From the cell containing the given text, extract its center point as [x, y] coordinate. 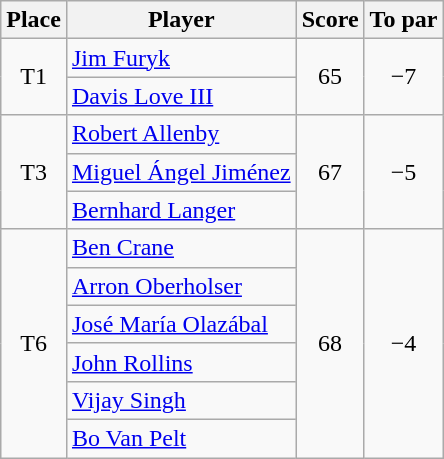
−4 [404, 343]
Bo Van Pelt [181, 438]
65 [330, 77]
Vijay Singh [181, 400]
Robert Allenby [181, 134]
Score [330, 20]
Miguel Ángel Jiménez [181, 172]
T1 [34, 77]
T6 [34, 343]
John Rollins [181, 362]
67 [330, 172]
José María Olazábal [181, 324]
−5 [404, 172]
−7 [404, 77]
Davis Love III [181, 96]
T3 [34, 172]
To par [404, 20]
Place [34, 20]
Bernhard Langer [181, 210]
Arron Oberholser [181, 286]
Player [181, 20]
Jim Furyk [181, 58]
68 [330, 343]
Ben Crane [181, 248]
